Output the (x, y) coordinate of the center of the cell containing the given text.  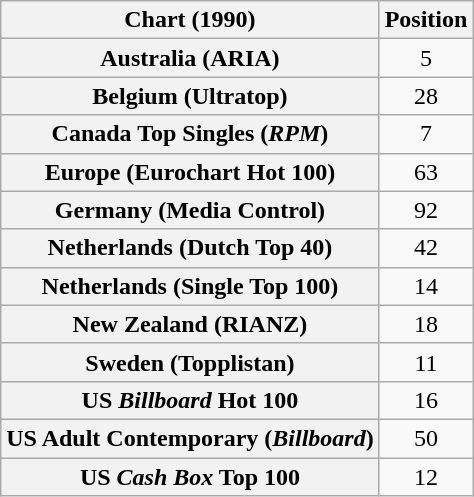
US Billboard Hot 100 (190, 400)
7 (426, 134)
Position (426, 20)
Netherlands (Dutch Top 40) (190, 248)
11 (426, 362)
Canada Top Singles (RPM) (190, 134)
US Cash Box Top 100 (190, 477)
Chart (1990) (190, 20)
92 (426, 210)
Belgium (Ultratop) (190, 96)
Australia (ARIA) (190, 58)
12 (426, 477)
New Zealand (RIANZ) (190, 324)
50 (426, 438)
14 (426, 286)
US Adult Contemporary (Billboard) (190, 438)
5 (426, 58)
Sweden (Topplistan) (190, 362)
18 (426, 324)
Netherlands (Single Top 100) (190, 286)
16 (426, 400)
28 (426, 96)
63 (426, 172)
Europe (Eurochart Hot 100) (190, 172)
42 (426, 248)
Germany (Media Control) (190, 210)
